Output the [X, Y] coordinate of the center of the cell containing the given text.  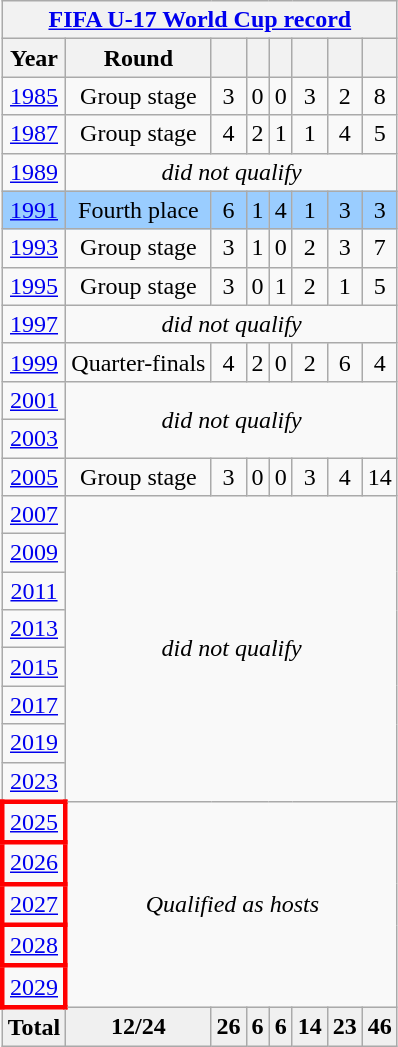
Year [34, 58]
1991 [34, 210]
46 [380, 1027]
23 [344, 1027]
2013 [34, 629]
Round [138, 58]
8 [380, 96]
2027 [34, 904]
Quarter-finals [138, 362]
2003 [34, 438]
2009 [34, 553]
2023 [34, 782]
2019 [34, 743]
1993 [34, 248]
1995 [34, 286]
2007 [34, 515]
2025 [34, 822]
2001 [34, 400]
Qualified as hosts [232, 904]
1999 [34, 362]
12/24 [138, 1027]
26 [228, 1027]
FIFA U-17 World Cup record [200, 20]
Fourth place [138, 210]
Total [34, 1027]
1997 [34, 324]
2005 [34, 477]
2028 [34, 946]
2026 [34, 864]
2011 [34, 591]
2015 [34, 667]
2017 [34, 705]
1987 [34, 134]
7 [380, 248]
1985 [34, 96]
1989 [34, 172]
2029 [34, 986]
